For the text-containing cell, return its midpoint in [X, Y] coordinate format. 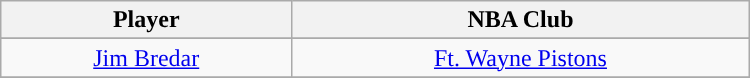
Ft. Wayne Pistons [521, 58]
NBA Club [521, 20]
Player [146, 20]
Jim Bredar [146, 58]
